From the cell containing the given text, extract its center point as [x, y] coordinate. 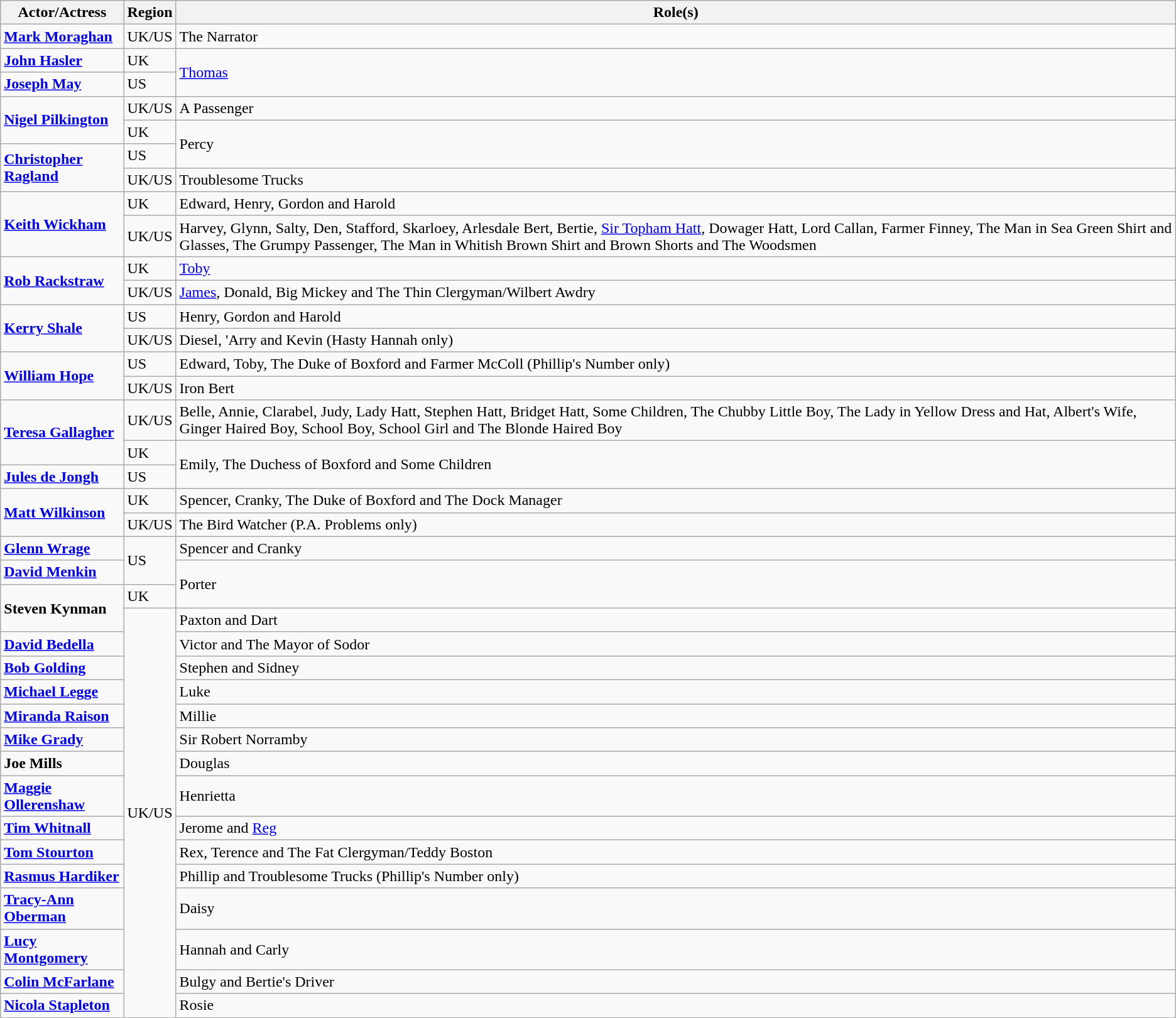
Phillip and Troublesome Trucks (Phillip's Number only) [676, 876]
Daisy [676, 908]
Rasmus Hardiker [62, 876]
John Hasler [62, 60]
Colin McFarlane [62, 982]
Keith Wickham [62, 224]
Matt Wilkinson [62, 512]
Henrietta [676, 796]
Rob Rackstraw [62, 280]
Percy [676, 144]
Mark Moraghan [62, 36]
Actor/Actress [62, 13]
Maggie Ollerenshaw [62, 796]
Millie [676, 715]
Michael Legge [62, 691]
A Passenger [676, 108]
David Bedella [62, 644]
Glenn Wrage [62, 548]
David Menkin [62, 572]
Jules de Jongh [62, 477]
Spencer and Cranky [676, 548]
Iron Bert [676, 388]
Porter [676, 584]
Edward, Henry, Gordon and Harold [676, 203]
Rex, Terence and The Fat Clergyman/Teddy Boston [676, 852]
Bulgy and Bertie's Driver [676, 982]
Toby [676, 268]
Christopher Ragland [62, 168]
Emily, The Duchess of Boxford and Some Children [676, 465]
Tracy-Ann Oberman [62, 908]
Douglas [676, 764]
Tom Stourton [62, 852]
Rosie [676, 1005]
Nigel Pilkington [62, 120]
Lucy Montgomery [62, 950]
Jerome and Reg [676, 828]
Spencer, Cranky, The Duke of Boxford and The Dock Manager [676, 501]
Victor and The Mayor of Sodor [676, 644]
James, Donald, Big Mickey and The Thin Clergyman/Wilbert Awdry [676, 292]
Kerry Shale [62, 328]
Edward, Toby, The Duke of Boxford and Farmer McColl (Phillip's Number only) [676, 364]
The Bird Watcher (P.A. Problems only) [676, 524]
Stephen and Sidney [676, 668]
Miranda Raison [62, 715]
Region [150, 13]
Teresa Gallagher [62, 432]
Nicola Stapleton [62, 1005]
Diesel, 'Arry and Kevin (Hasty Hannah only) [676, 340]
Henry, Gordon and Harold [676, 316]
Hannah and Carly [676, 950]
Paxton and Dart [676, 620]
Steven Kynman [62, 608]
Luke [676, 691]
The Narrator [676, 36]
Mike Grady [62, 740]
Tim Whitnall [62, 828]
William Hope [62, 376]
Joseph May [62, 84]
Troublesome Trucks [676, 180]
Bob Golding [62, 668]
Sir Robert Norramby [676, 740]
Joe Mills [62, 764]
Role(s) [676, 13]
Thomas [676, 72]
